Capture the cell that displays the provided text and extract its [X, Y] central coordinate. 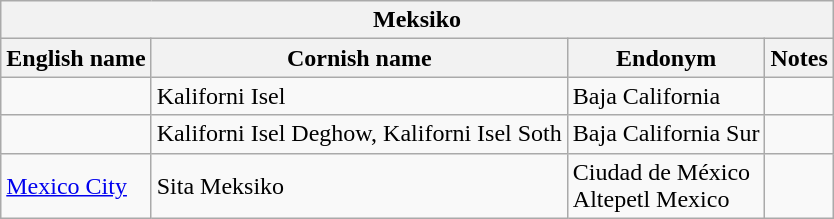
Notes [799, 58]
Baja California Sur [666, 134]
Baja California [666, 96]
English name [76, 58]
Kaliforni Isel Deghow, Kaliforni Isel Soth [359, 134]
Meksiko [418, 20]
Endonym [666, 58]
Ciudad de MéxicoAltepetl Mexico [666, 186]
Cornish name [359, 58]
Sita Meksiko [359, 186]
Kaliforni Isel [359, 96]
Mexico City [76, 186]
